Identify which cell holds the provided text, then report its (X, Y) central coordinate. 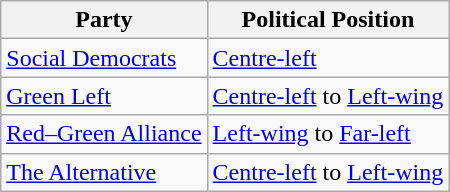
Political Position (328, 20)
Red–Green Alliance (104, 134)
Green Left (104, 96)
Party (104, 20)
Centre-left (328, 58)
The Alternative (104, 172)
Left-wing to Far-left (328, 134)
Social Democrats (104, 58)
